Determine the [x, y] coordinate at the center of the cell enclosing the given text.  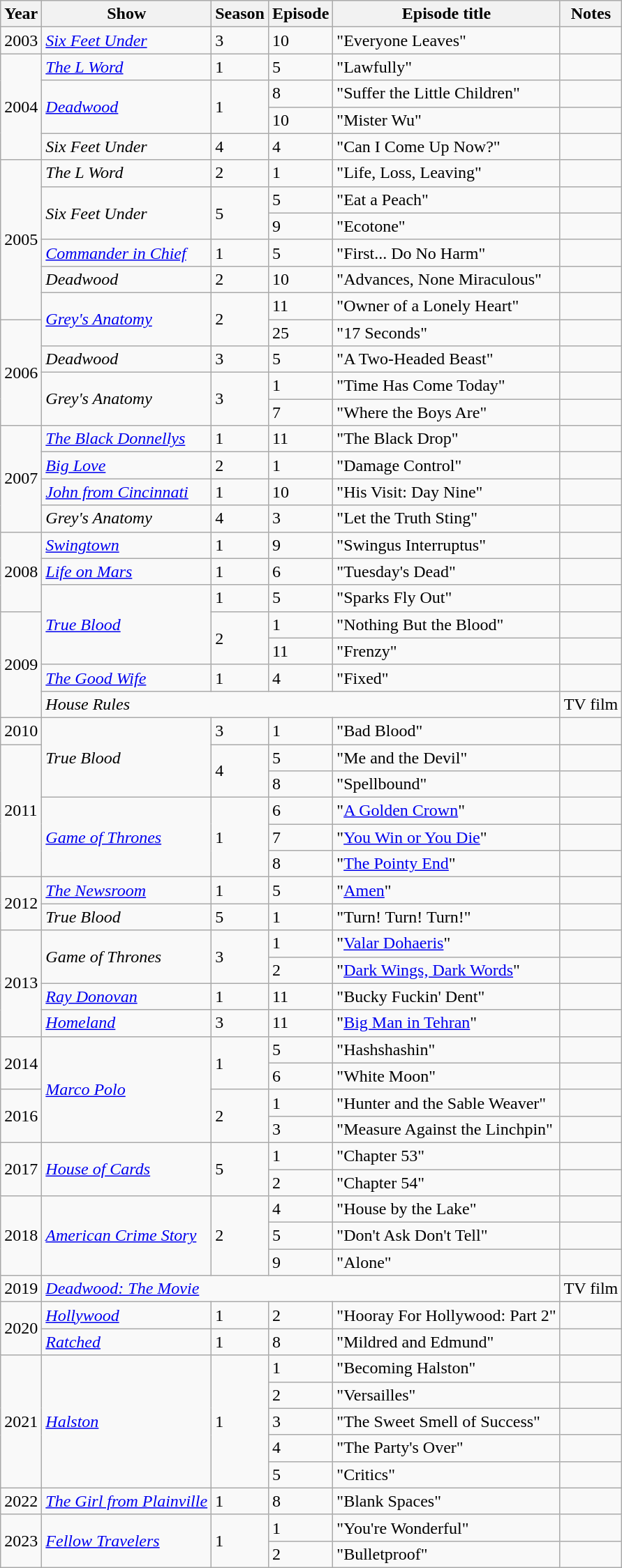
"Hunter and the Sable Weaver" [447, 1103]
The Black Donnellys [127, 439]
"Chapter 54" [447, 1183]
"Fixed" [447, 678]
"Dark Wings, Dark Words" [447, 970]
2005 [21, 239]
American Crime Story [127, 1236]
2020 [21, 1329]
2003 [21, 40]
"Valar Dohaeris" [447, 943]
"Lawfully" [447, 67]
Swingtown [127, 545]
"Tuesday's Dead" [447, 572]
"The Sweet Smell of Success" [447, 1421]
Commander in Chief [127, 253]
"Advances, None Miraculous" [447, 279]
The Good Wife [127, 678]
Year [21, 14]
"First... Do No Harm" [447, 253]
"Eat a Peach" [447, 200]
2006 [21, 373]
Homeland [127, 1023]
Season [240, 14]
"House by the Lake" [447, 1209]
"The Black Drop" [447, 439]
"Bad Blood" [447, 731]
"Mister Wu" [447, 120]
"Alone" [447, 1262]
"Owner of a Lonely Heart" [447, 306]
2014 [21, 1063]
Episode [300, 14]
"Spellbound" [447, 784]
"Mildred and Edmund" [447, 1342]
"Don't Ask Don't Tell" [447, 1236]
"Bulletproof" [447, 1554]
Life on Mars [127, 572]
"His Visit: Day Nine" [447, 492]
2019 [21, 1289]
"Swingus Interruptus" [447, 545]
"Can I Come Up Now?" [447, 147]
"Sparks Fly Out" [447, 598]
"A Golden Crown" [447, 811]
"Bucky Fuckin' Dent" [447, 996]
2011 [21, 810]
"Nothing But the Blood" [447, 625]
2004 [21, 107]
"Blank Spaces" [447, 1501]
"Ecotone" [447, 226]
The Newsroom [127, 890]
"A Two-Headed Beast" [447, 359]
House of Cards [127, 1169]
"Time Has Come Today" [447, 386]
2022 [21, 1501]
House Rules [301, 704]
Episode title [447, 14]
"Becoming Halston" [447, 1368]
2010 [21, 731]
"Damage Control" [447, 465]
"Amen" [447, 890]
2016 [21, 1116]
"You Win or You Die" [447, 837]
2007 [21, 479]
2013 [21, 983]
"The Pointy End" [447, 864]
2021 [21, 1421]
Deadwood: The Movie [301, 1289]
"Suffer the Little Children" [447, 94]
"Life, Loss, Leaving" [447, 173]
Marco Polo [127, 1089]
"Where the Boys Are" [447, 412]
2023 [21, 1541]
Show [127, 14]
"White Moon" [447, 1076]
"Measure Against the Linchpin" [447, 1129]
"The Party's Over" [447, 1448]
"Versailles" [447, 1395]
"You're Wonderful" [447, 1528]
25 [300, 333]
Fellow Travelers [127, 1541]
Ratched [127, 1342]
Ray Donovan [127, 996]
"Turn! Turn! Turn!" [447, 917]
"Frenzy" [447, 651]
"Let the Truth Sting" [447, 518]
"Hooray For Hollywood: Part 2" [447, 1315]
2008 [21, 572]
2012 [21, 904]
John from Cincinnati [127, 492]
"Chapter 53" [447, 1156]
Big Love [127, 465]
"17 Seconds" [447, 333]
"Big Man in Tehran" [447, 1023]
Halston [127, 1421]
"Me and the Devil" [447, 757]
Hollywood [127, 1315]
"Critics" [447, 1474]
2017 [21, 1169]
The Girl from Plainville [127, 1501]
2018 [21, 1236]
"Everyone Leaves" [447, 40]
"Hashshashin" [447, 1050]
Notes [591, 14]
2009 [21, 664]
